Find where the given text appears and provide that cell's center as (X, Y) coordinate. 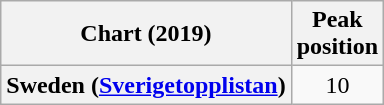
Sweden (Sverigetopplistan) (146, 85)
Peak position (337, 34)
Chart (2019) (146, 34)
10 (337, 85)
